Pinpoint the cell where the given text exists, returning its [x, y] midpoint coordinate. 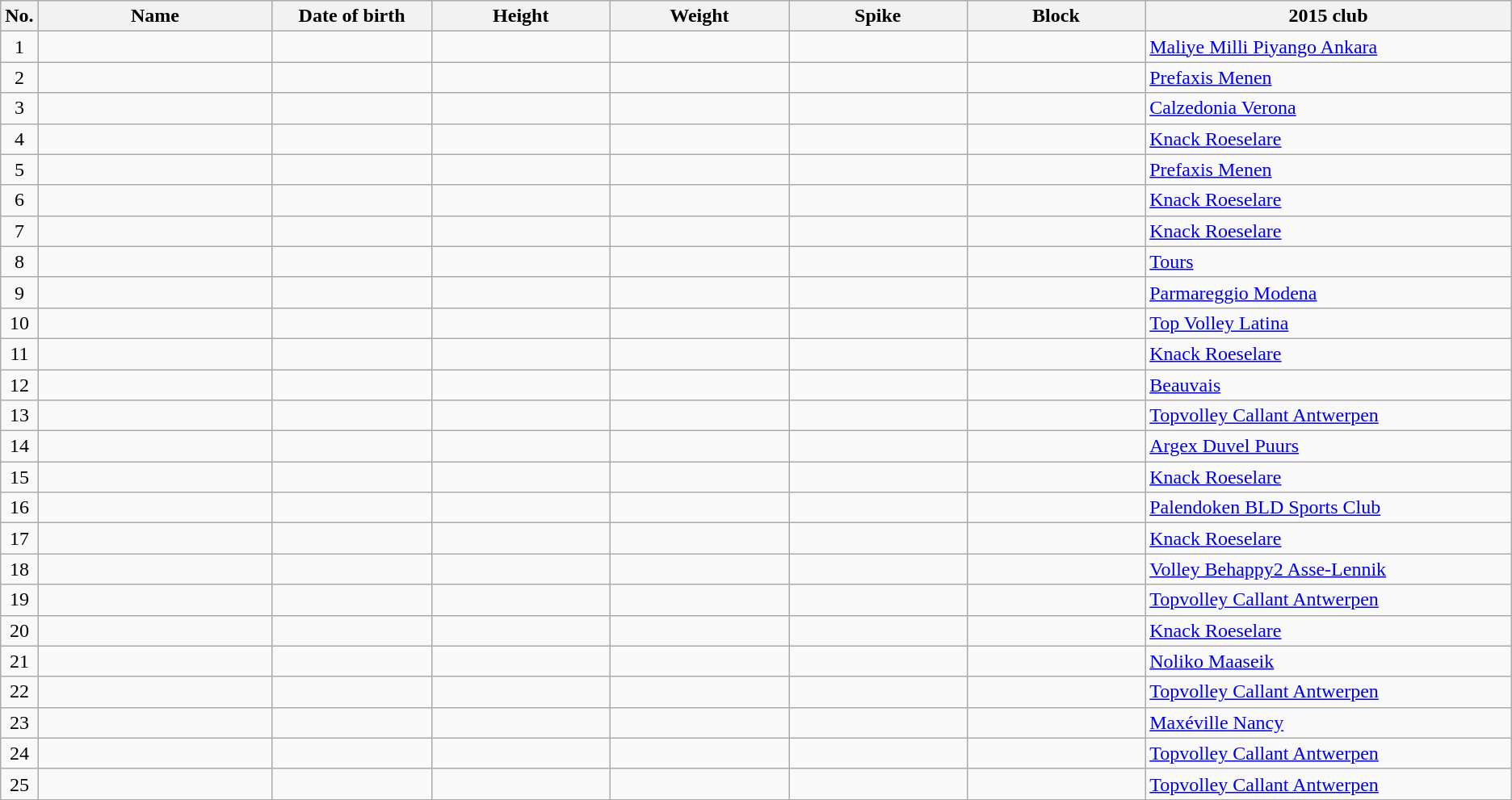
9 [19, 292]
10 [19, 323]
7 [19, 231]
Parmareggio Modena [1329, 292]
15 [19, 477]
5 [19, 170]
12 [19, 385]
4 [19, 139]
21 [19, 661]
16 [19, 508]
1 [19, 47]
20 [19, 630]
Volley Behappy2 Asse-Lennik [1329, 569]
14 [19, 446]
19 [19, 600]
3 [19, 108]
Argex Duvel Puurs [1329, 446]
Calzedonia Verona [1329, 108]
Name [155, 16]
2015 club [1329, 16]
2 [19, 77]
Maliye Milli Piyango Ankara [1329, 47]
Top Volley Latina [1329, 323]
23 [19, 723]
Maxéville Nancy [1329, 723]
Tours [1329, 262]
18 [19, 569]
No. [19, 16]
Weight [699, 16]
6 [19, 200]
Block [1056, 16]
Beauvais [1329, 385]
25 [19, 784]
11 [19, 354]
Spike [879, 16]
Noliko Maaseik [1329, 661]
Palendoken BLD Sports Club [1329, 508]
13 [19, 416]
8 [19, 262]
Date of birth [352, 16]
17 [19, 538]
22 [19, 692]
24 [19, 753]
Height [520, 16]
